Provide the [X, Y] coordinate of the cell's center where the given text is located.  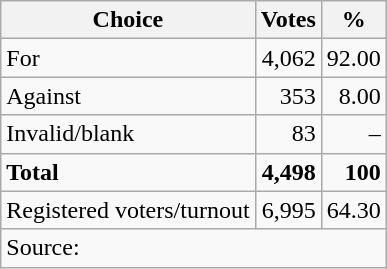
353 [288, 96]
83 [288, 134]
Source: [194, 248]
6,995 [288, 210]
4,062 [288, 58]
100 [354, 172]
8.00 [354, 96]
92.00 [354, 58]
– [354, 134]
4,498 [288, 172]
For [128, 58]
Total [128, 172]
Against [128, 96]
% [354, 20]
64.30 [354, 210]
Registered voters/turnout [128, 210]
Votes [288, 20]
Invalid/blank [128, 134]
Choice [128, 20]
